Identify which cell holds the provided text, then report its (x, y) central coordinate. 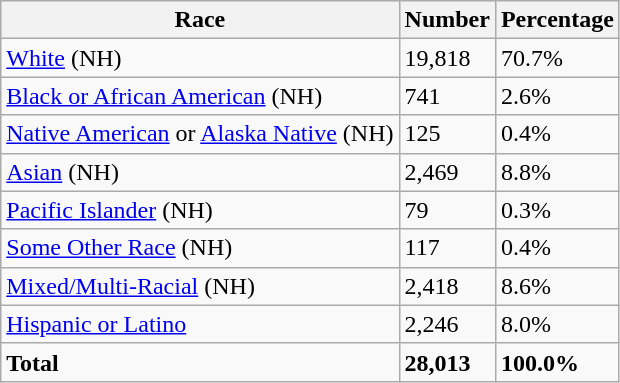
Hispanic or Latino (200, 324)
Total (200, 362)
0.3% (557, 210)
2,469 (447, 172)
70.7% (557, 58)
28,013 (447, 362)
Percentage (557, 20)
Native American or Alaska Native (NH) (200, 134)
2.6% (557, 96)
79 (447, 210)
8.8% (557, 172)
Black or African American (NH) (200, 96)
2,246 (447, 324)
117 (447, 248)
White (NH) (200, 58)
741 (447, 96)
8.0% (557, 324)
125 (447, 134)
2,418 (447, 286)
19,818 (447, 58)
Number (447, 20)
Mixed/Multi-Racial (NH) (200, 286)
8.6% (557, 286)
Pacific Islander (NH) (200, 210)
Asian (NH) (200, 172)
100.0% (557, 362)
Race (200, 20)
Some Other Race (NH) (200, 248)
